Determine the [X, Y] coordinate at the center of the cell enclosing the given text.  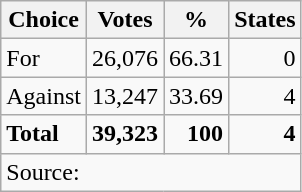
Votes [124, 20]
66.31 [196, 58]
Against [44, 96]
0 [265, 58]
100 [196, 134]
33.69 [196, 96]
26,076 [124, 58]
% [196, 20]
39,323 [124, 134]
Source: [151, 172]
13,247 [124, 96]
For [44, 58]
Choice [44, 20]
States [265, 20]
Total [44, 134]
